Return the [X, Y] coordinate for the center point of the cell that contains the specified text.  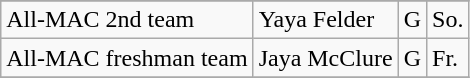
All-MAC freshman team [127, 58]
Fr. [448, 58]
Yaya Felder [326, 20]
So. [448, 20]
Jaya McClure [326, 58]
All-MAC 2nd team [127, 20]
